Find where the given text appears and provide that cell's center as (x, y) coordinate. 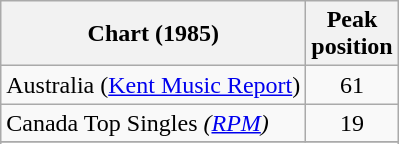
19 (352, 123)
Canada Top Singles (RPM) (154, 123)
Chart (1985) (154, 34)
Australia (Kent Music Report) (154, 85)
61 (352, 85)
Peak position (352, 34)
